Return (x, y) of the center of cell containing provided text 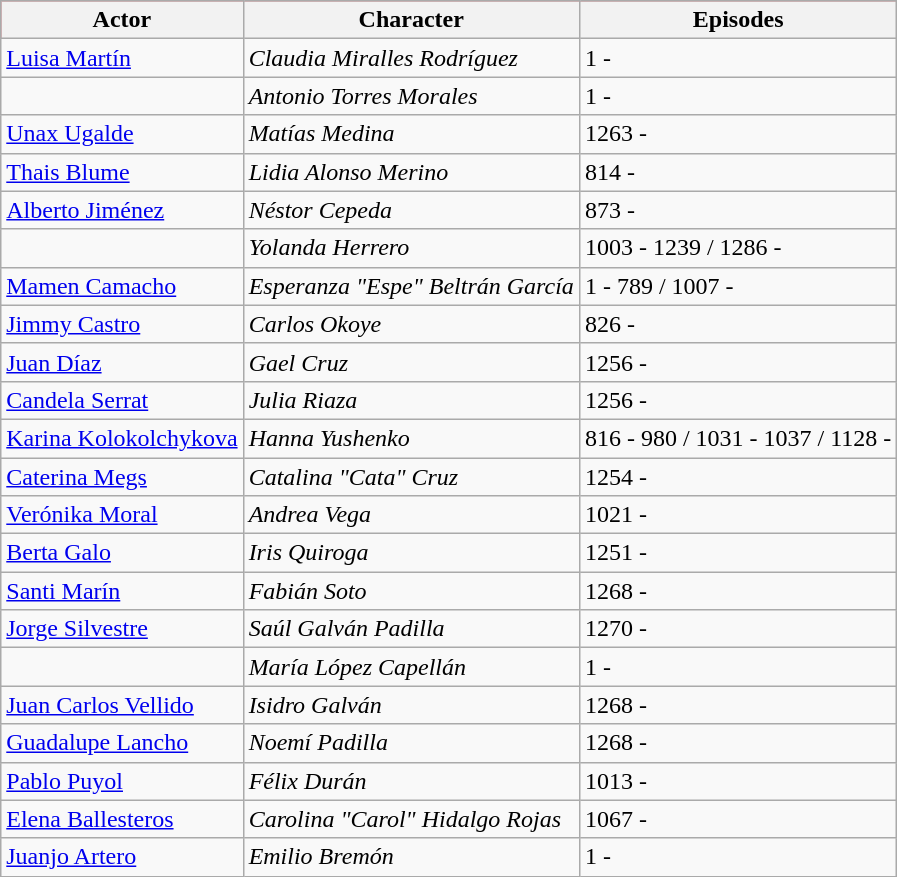
Thais Blume (122, 172)
Isidro Galván (411, 705)
Character (411, 20)
Mamen Camacho (122, 286)
Claudia Miralles Rodríguez (411, 58)
1254 - (738, 477)
Elena Ballesteros (122, 819)
Santi Marín (122, 591)
Episodes (738, 20)
Jimmy Castro (122, 324)
Caterina Megs (122, 477)
1263 - (738, 134)
Carolina "Carol" Hidalgo Rojas (411, 819)
1270 - (738, 629)
Julia Riaza (411, 400)
Néstor Cepeda (411, 210)
Verónika Moral (122, 515)
Noemí Padilla (411, 743)
Pablo Puyol (122, 781)
Juanjo Artero (122, 857)
Esperanza "Espe" Beltrán García (411, 286)
Andrea Vega (411, 515)
Emilio Bremón (411, 857)
1021 - (738, 515)
Carlos Okoye (411, 324)
Gael Cruz (411, 362)
Félix Durán (411, 781)
Yolanda Herrero (411, 248)
Jorge Silvestre (122, 629)
Juan Carlos Vellido (122, 705)
Luisa Martín (122, 58)
826 - (738, 324)
Saúl Galván Padilla (411, 629)
Guadalupe Lancho (122, 743)
1251 - (738, 553)
Matías Medina (411, 134)
Juan Díaz (122, 362)
Antonio Torres Morales (411, 96)
816 - 980 / 1031 - 1037 / 1128 - (738, 438)
Karina Kolokolchykova (122, 438)
Fabián Soto (411, 591)
1 - 789 / 1007 - (738, 286)
Actor (122, 20)
Lidia Alonso Merino (411, 172)
814 - (738, 172)
Iris Quiroga (411, 553)
1003 - 1239 / 1286 - (738, 248)
873 - (738, 210)
Unax Ugalde (122, 134)
Alberto Jiménez (122, 210)
María López Capellán (411, 667)
Candela Serrat (122, 400)
1013 - (738, 781)
Catalina "Cata" Cruz (411, 477)
Hanna Yushenko (411, 438)
Berta Galo (122, 553)
1067 - (738, 819)
